Detect which cell encompasses the target text, then output its (X, Y) center coordinate. 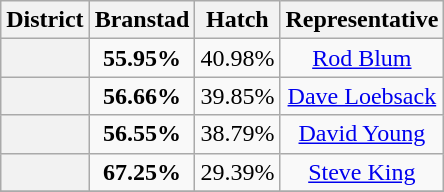
Rod Blum (362, 58)
40.98% (238, 58)
Representative (362, 20)
District (45, 20)
Steve King (362, 172)
67.25% (142, 172)
Dave Loebsack (362, 96)
39.85% (238, 96)
38.79% (238, 134)
56.55% (142, 134)
56.66% (142, 96)
Branstad (142, 20)
29.39% (238, 172)
Hatch (238, 20)
David Young (362, 134)
55.95% (142, 58)
